Identify which cell holds the provided text, then report its [X, Y] central coordinate. 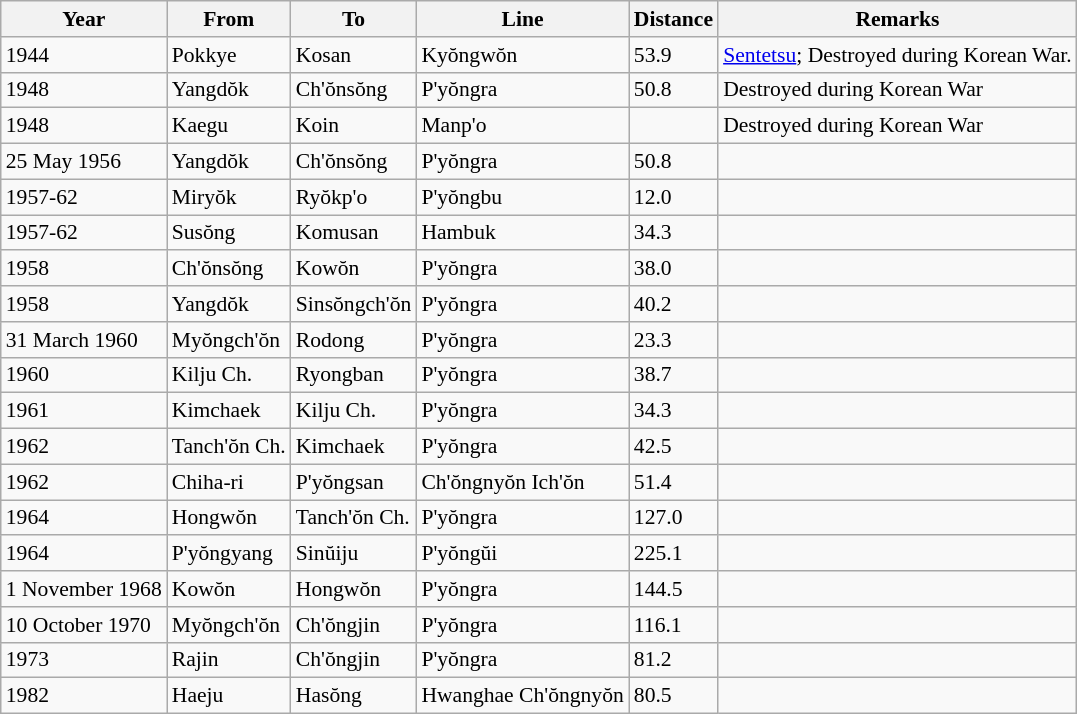
Sinsŏngch'ŏn [354, 304]
Distance [674, 19]
Susŏng [229, 233]
Sentetsu; Destroyed during Korean War. [898, 55]
80.5 [674, 696]
Sinŭiju [354, 554]
1944 [84, 55]
10 October 1970 [84, 625]
Rajin [229, 660]
1961 [84, 411]
Miryŏk [229, 197]
127.0 [674, 518]
225.1 [674, 554]
P'yŏngsan [354, 482]
Kyŏngwŏn [522, 55]
P'yŏngbu [522, 197]
Ryongban [354, 375]
Koin [354, 126]
Hasŏng [354, 696]
Kaegu [229, 126]
81.2 [674, 660]
38.7 [674, 375]
Year [84, 19]
1982 [84, 696]
144.5 [674, 589]
Hwanghae Ch'ŏngnyŏn [522, 696]
Hambuk [522, 233]
12.0 [674, 197]
Chiha-ri [229, 482]
P'yŏngyang [229, 554]
1960 [84, 375]
40.2 [674, 304]
Kosan [354, 55]
51.4 [674, 482]
Rodong [354, 340]
25 May 1956 [84, 162]
1973 [84, 660]
38.0 [674, 269]
Line [522, 19]
Haeju [229, 696]
Ryŏkp'o [354, 197]
Remarks [898, 19]
53.9 [674, 55]
116.1 [674, 625]
Pokkye [229, 55]
From [229, 19]
31 March 1960 [84, 340]
To [354, 19]
Komusan [354, 233]
Ch'ŏngnyŏn Ich'ŏn [522, 482]
23.3 [674, 340]
P'yŏngŭi [522, 554]
42.5 [674, 447]
Manp'o [522, 126]
1 November 1968 [84, 589]
